For the text-containing cell, return its midpoint in (x, y) coordinate format. 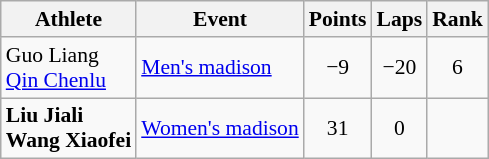
−9 (338, 68)
Rank (458, 19)
0 (399, 128)
−20 (399, 68)
Event (220, 19)
Women's madison (220, 128)
6 (458, 68)
Men's madison (220, 68)
Liu JialiWang Xiaofei (68, 128)
Athlete (68, 19)
31 (338, 128)
Guo LiangQin Chenlu (68, 68)
Laps (399, 19)
Points (338, 19)
